For the text-containing cell, return its midpoint in (x, y) coordinate format. 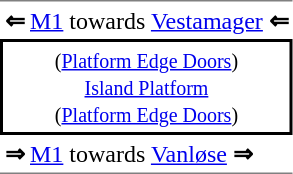
⇒ M1 towards Vanløse ⇒ (146, 154)
(Platform Edge Doors) Island Platform (Platform Edge Doors) (146, 87)
⇐ M1 towards Vestamager ⇐ (146, 20)
